Output the (X, Y) coordinate of the center of the cell containing the given text.  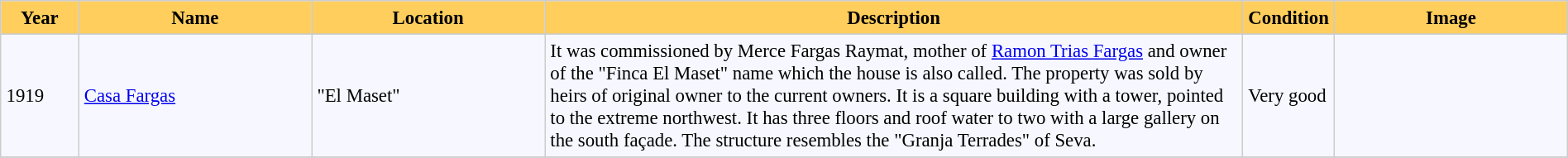
Description (894, 17)
Casa Fargas (195, 95)
Name (195, 17)
Very good (1288, 95)
Image (1451, 17)
Location (428, 17)
1919 (40, 95)
"El Maset" (428, 95)
Year (40, 17)
Condition (1288, 17)
